From the cell containing the given text, extract its center point as [X, Y] coordinate. 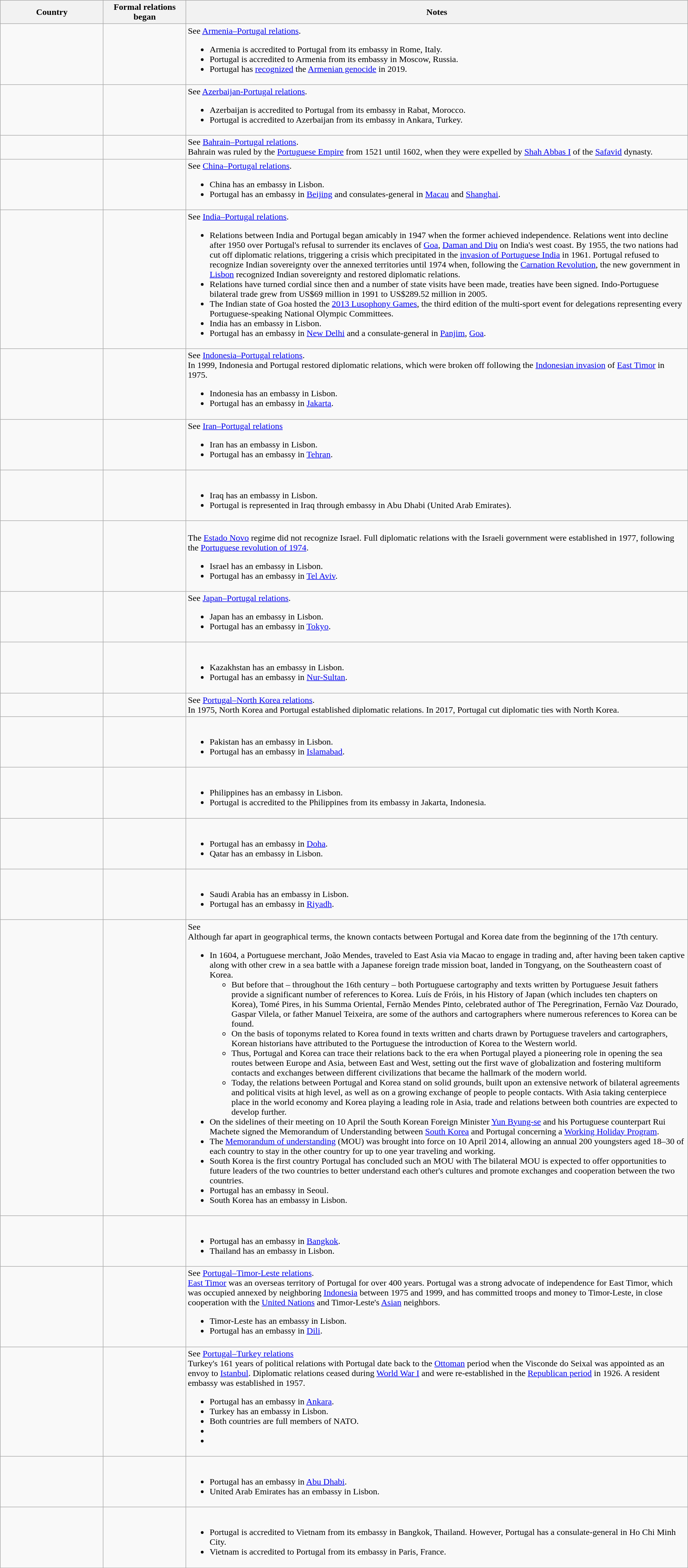
Kazakhstan has an embassy in Lisbon.Portugal has an embassy in Nur-Sultan. [437, 667]
Iraq has an embassy in Lisbon.Portugal is represented in Iraq through embassy in Abu Dhabi (United Arab Emirates). [437, 495]
Portugal has an embassy in Doha.Qatar has an embassy in Lisbon. [437, 844]
Formal relations began [144, 12]
See China–Portugal relations.China has an embassy in Lisbon.Portugal has an embassy in Beijing and consulates-general in Macau and Shanghai. [437, 184]
Saudi Arabia has an embassy in Lisbon.Portugal has an embassy in Riyadh. [437, 894]
Philippines has an embassy in Lisbon.Portugal is accredited to the Philippines from its embassy in Jakarta, Indonesia. [437, 793]
See Iran–Portugal relationsIran has an embassy in Lisbon.Portugal has an embassy in Tehran. [437, 445]
Notes [437, 12]
Portugal has an embassy in Bangkok.Thailand has an embassy in Lisbon. [437, 1241]
Pakistan has an embassy in Lisbon.Portugal has an embassy in Islamabad. [437, 742]
Portugal has an embassy in Abu Dhabi.United Arab Emirates has an embassy in Lisbon. [437, 1482]
Country [52, 12]
See Japan–Portugal relations.Japan has an embassy in Lisbon.Portugal has an embassy in Tokyo. [437, 617]
